Capture the cell that displays the provided text and extract its (x, y) central coordinate. 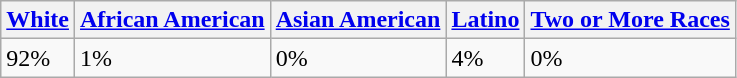
4% (486, 58)
White (38, 20)
Asian American (358, 20)
African American (172, 20)
92% (38, 58)
1% (172, 58)
Latino (486, 20)
Two or More Races (630, 20)
